Determine the [x, y] coordinate at the center of the cell enclosing the given text.  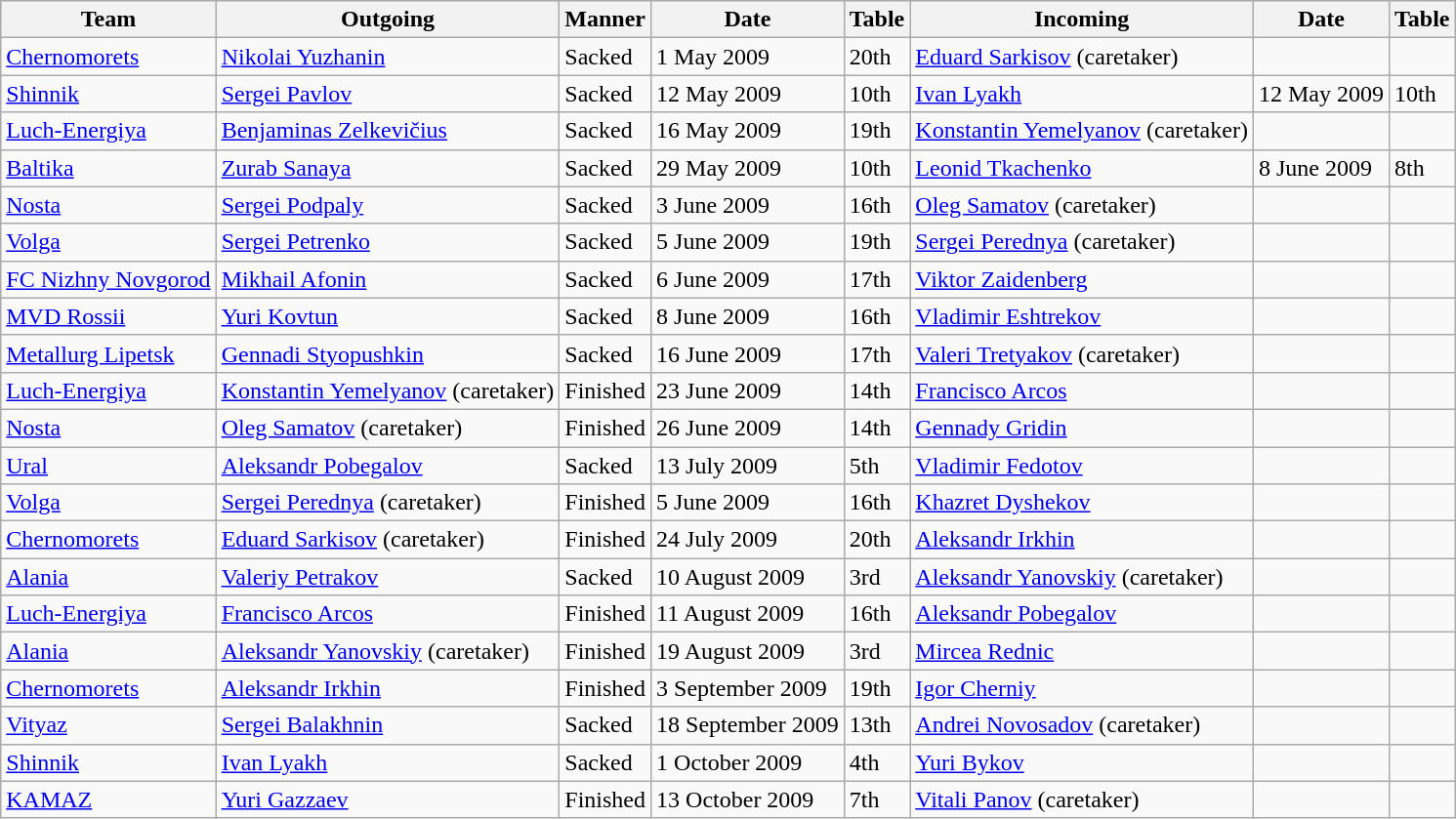
24 July 2009 [748, 540]
6 June 2009 [748, 279]
Manner [605, 20]
Yuri Kovtun [388, 316]
Mikhail Afonin [388, 279]
Vladimir Eshtrekov [1082, 316]
FC Nizhny Novgorod [108, 279]
Outgoing [388, 20]
3 June 2009 [748, 205]
Khazret Dyshekov [1082, 503]
29 May 2009 [748, 168]
Incoming [1082, 20]
8th [1422, 168]
Ural [108, 466]
Sergei Petrenko [388, 242]
Gennadi Styopushkin [388, 353]
11 August 2009 [748, 614]
13 July 2009 [748, 466]
5th [877, 466]
KAMAZ [108, 799]
Valeri Tretyakov (caretaker) [1082, 353]
Viktor Zaidenberg [1082, 279]
Yuri Bykov [1082, 762]
1 October 2009 [748, 762]
18 September 2009 [748, 725]
Sergei Balakhnin [388, 725]
13 October 2009 [748, 799]
3 September 2009 [748, 688]
Vladimir Fedotov [1082, 466]
4th [877, 762]
Metallurg Lipetsk [108, 353]
Sergei Podpaly [388, 205]
1 May 2009 [748, 57]
Vityaz [108, 725]
16 May 2009 [748, 131]
19 August 2009 [748, 651]
Igor Cherniy [1082, 688]
Zurab Sanaya [388, 168]
16 June 2009 [748, 353]
26 June 2009 [748, 428]
Leonid Tkachenko [1082, 168]
23 June 2009 [748, 390]
10 August 2009 [748, 577]
Baltika [108, 168]
Sergei Pavlov [388, 94]
Vitali Panov (caretaker) [1082, 799]
Benjaminas Zelkevičius [388, 131]
Nikolai Yuzhanin [388, 57]
Valeriy Petrakov [388, 577]
7th [877, 799]
Gennady Gridin [1082, 428]
Mircea Rednic [1082, 651]
Yuri Gazzaev [388, 799]
Andrei Novosadov (caretaker) [1082, 725]
Team [108, 20]
MVD Rossii [108, 316]
13th [877, 725]
